Capture the cell that displays the provided text and extract its [x, y] central coordinate. 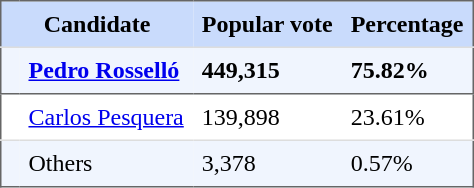
23.61% [408, 117]
0.57% [408, 163]
75.82% [408, 70]
Candidate [97, 24]
Pedro Rosselló [106, 70]
Popular vote [268, 24]
Others [106, 163]
Carlos Pesquera [106, 117]
3,378 [268, 163]
Percentage [408, 24]
449,315 [268, 70]
139,898 [268, 117]
